Search for the cell housing the specified text and yield its [X, Y] center coordinate. 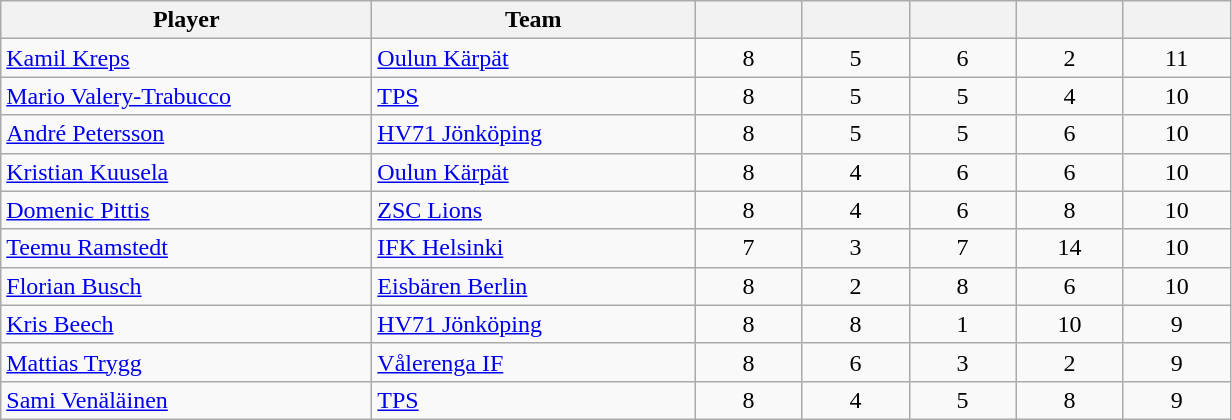
Domenic Pittis [186, 210]
Mario Valery-Trabucco [186, 96]
Team [534, 20]
Eisbären Berlin [534, 286]
André Petersson [186, 134]
Kamil Kreps [186, 58]
Florian Busch [186, 286]
Kristian Kuusela [186, 172]
Player [186, 20]
11 [1176, 58]
Kris Beech [186, 324]
Vålerenga IF [534, 362]
14 [1070, 248]
IFK Helsinki [534, 248]
Teemu Ramstedt [186, 248]
ZSC Lions [534, 210]
Sami Venäläinen [186, 400]
Mattias Trygg [186, 362]
1 [962, 324]
